For the text-containing cell, return its midpoint in (x, y) coordinate format. 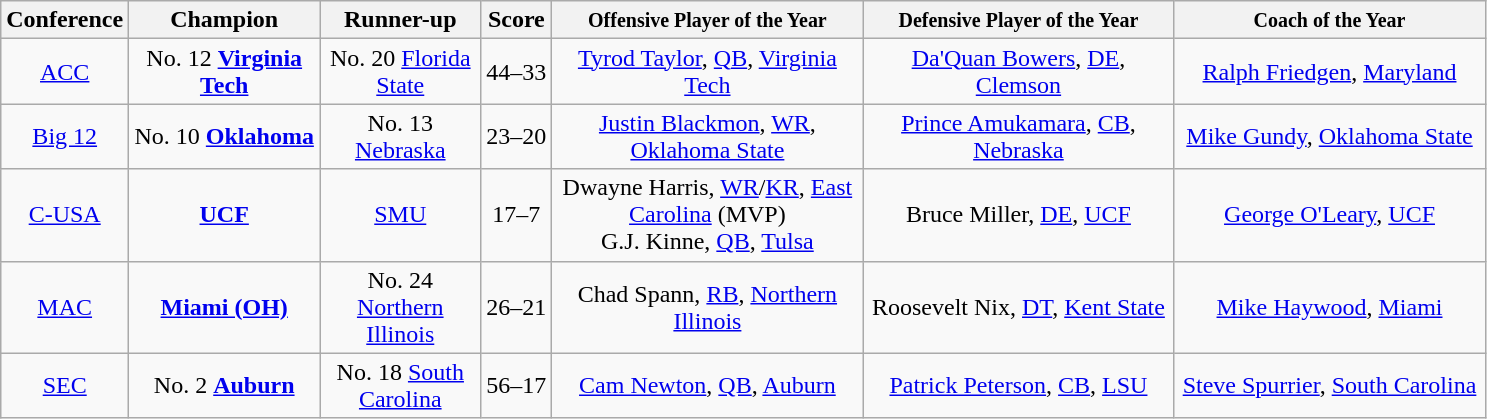
SMU (400, 215)
Steve Spurrier, South Carolina (1330, 386)
ACC (65, 72)
17–7 (516, 215)
SEC (65, 386)
No. 24 Northern Illinois (400, 307)
Justin Blackmon, WR, Oklahoma State (708, 136)
No. 2 Auburn (224, 386)
Dwayne Harris, WR/KR, East Carolina (MVP)G.J. Kinne, QB, Tulsa (708, 215)
23–20 (516, 136)
C-USA (65, 215)
George O'Leary, UCF (1330, 215)
UCF (224, 215)
No. 12 Virginia Tech (224, 72)
26–21 (516, 307)
Tyrod Taylor, QB, Virginia Tech (708, 72)
No. 18 South Carolina (400, 386)
Defensive Player of the Year (1018, 20)
Da'Quan Bowers, DE, Clemson (1018, 72)
No. 10 Oklahoma (224, 136)
Runner-up (400, 20)
Offensive Player of the Year (708, 20)
Score (516, 20)
Cam Newton, QB, Auburn (708, 386)
Big 12 (65, 136)
Miami (OH) (224, 307)
Coach of the Year (1330, 20)
Prince Amukamara, CB, Nebraska (1018, 136)
Chad Spann, RB, Northern Illinois (708, 307)
No. 13 Nebraska (400, 136)
Conference (65, 20)
Ralph Friedgen, Maryland (1330, 72)
Mike Gundy, Oklahoma State (1330, 136)
Bruce Miller, DE, UCF (1018, 215)
Champion (224, 20)
MAC (65, 307)
44–33 (516, 72)
No. 20 Florida State (400, 72)
Mike Haywood, Miami (1330, 307)
Patrick Peterson, CB, LSU (1018, 386)
56–17 (516, 386)
Roosevelt Nix, DT, Kent State (1018, 307)
